Identify which cell holds the provided text, then report its [x, y] central coordinate. 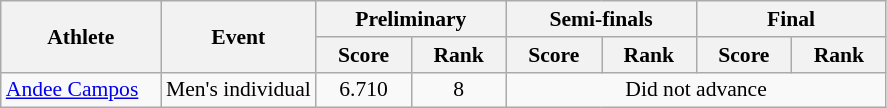
Athlete [81, 36]
Preliminary [411, 19]
Did not advance [696, 90]
Event [238, 36]
Andee Campos [81, 90]
Final [791, 19]
6.710 [364, 90]
Men's individual [238, 90]
8 [458, 90]
Semi-finals [601, 19]
